Locate the cell with the specified text and output its (X, Y) center coordinate. 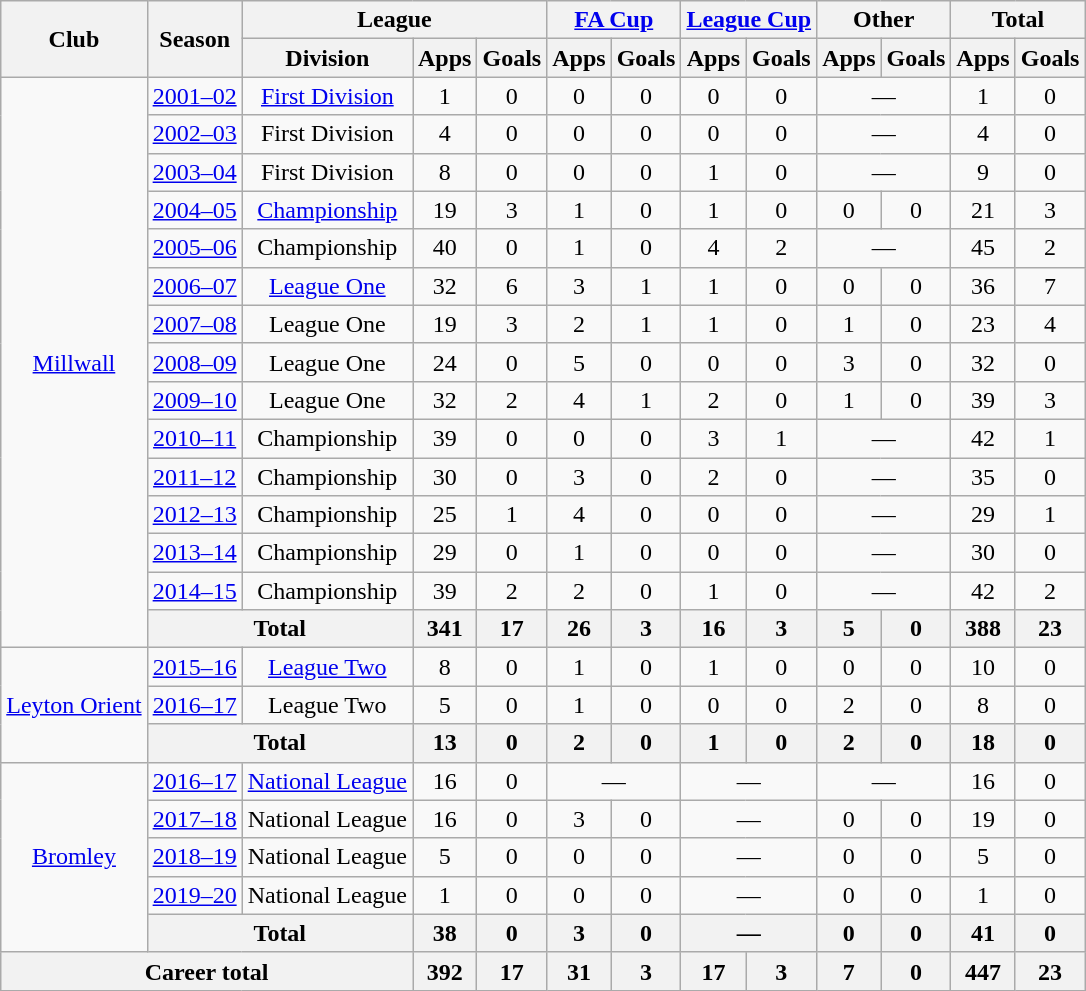
10 (983, 667)
6 (512, 286)
2019–20 (194, 895)
Division (327, 58)
Season (194, 39)
League Cup (749, 20)
2007–08 (194, 324)
2010–11 (194, 438)
13 (444, 743)
41 (983, 933)
24 (444, 362)
18 (983, 743)
25 (444, 515)
2004–05 (194, 210)
Career total (207, 971)
2014–15 (194, 591)
35 (983, 477)
40 (444, 248)
38 (444, 933)
Other (884, 20)
9 (983, 172)
Club (74, 39)
2002–03 (194, 134)
447 (983, 971)
2003–04 (194, 172)
21 (983, 210)
2013–14 (194, 553)
2006–07 (194, 286)
2015–16 (194, 667)
388 (983, 629)
2011–12 (194, 477)
45 (983, 248)
2005–06 (194, 248)
36 (983, 286)
League (394, 20)
FA Cup (614, 20)
Millwall (74, 362)
2001–02 (194, 96)
2008–09 (194, 362)
Leyton Orient (74, 705)
31 (579, 971)
26 (579, 629)
341 (444, 629)
2017–18 (194, 819)
392 (444, 971)
2018–19 (194, 857)
2009–10 (194, 400)
2012–13 (194, 515)
Bromley (74, 857)
